Determine the (x, y) coordinate at the center of the cell enclosing the given text.  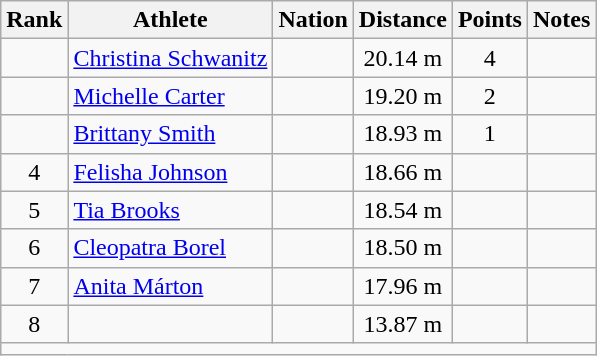
Anita Márton (170, 286)
Rank (34, 20)
20.14 m (402, 58)
Michelle Carter (170, 96)
2 (490, 96)
18.50 m (402, 248)
Points (490, 20)
Cleopatra Borel (170, 248)
18.93 m (402, 134)
Nation (313, 20)
Athlete (170, 20)
18.66 m (402, 172)
Brittany Smith (170, 134)
13.87 m (402, 324)
17.96 m (402, 286)
Christina Schwanitz (170, 58)
Tia Brooks (170, 210)
6 (34, 248)
18.54 m (402, 210)
5 (34, 210)
19.20 m (402, 96)
1 (490, 134)
Notes (561, 20)
Distance (402, 20)
Felisha Johnson (170, 172)
8 (34, 324)
7 (34, 286)
